Identify which cell holds the provided text, then report its (x, y) central coordinate. 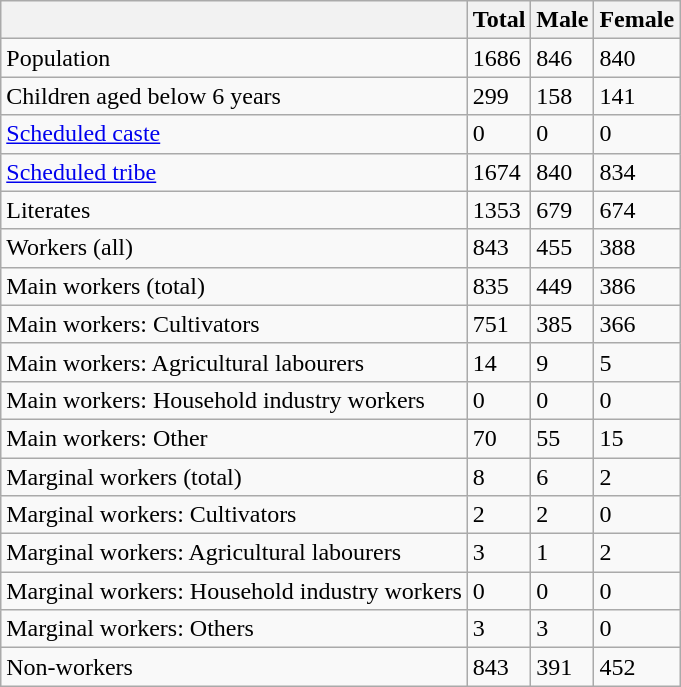
Scheduled caste (234, 134)
6 (562, 477)
Main workers: Household industry workers (234, 400)
55 (562, 438)
1 (562, 553)
15 (637, 438)
834 (637, 172)
Marginal workers: Agricultural labourers (234, 553)
141 (637, 96)
Female (637, 20)
Male (562, 20)
14 (499, 362)
Main workers (total) (234, 286)
674 (637, 210)
449 (562, 286)
Main workers: Agricultural labourers (234, 362)
679 (562, 210)
1686 (499, 58)
Marginal workers: Others (234, 629)
Marginal workers (total) (234, 477)
452 (637, 667)
1674 (499, 172)
Population (234, 58)
Scheduled tribe (234, 172)
158 (562, 96)
385 (562, 324)
Main workers: Other (234, 438)
8 (499, 477)
1353 (499, 210)
751 (499, 324)
846 (562, 58)
70 (499, 438)
299 (499, 96)
Marginal workers: Cultivators (234, 515)
Marginal workers: Household industry workers (234, 591)
Children aged below 6 years (234, 96)
391 (562, 667)
9 (562, 362)
5 (637, 362)
366 (637, 324)
Non-workers (234, 667)
835 (499, 286)
455 (562, 248)
386 (637, 286)
Total (499, 20)
388 (637, 248)
Literates (234, 210)
Workers (all) (234, 248)
Main workers: Cultivators (234, 324)
